From the cell containing the given text, extract its center point as [X, Y] coordinate. 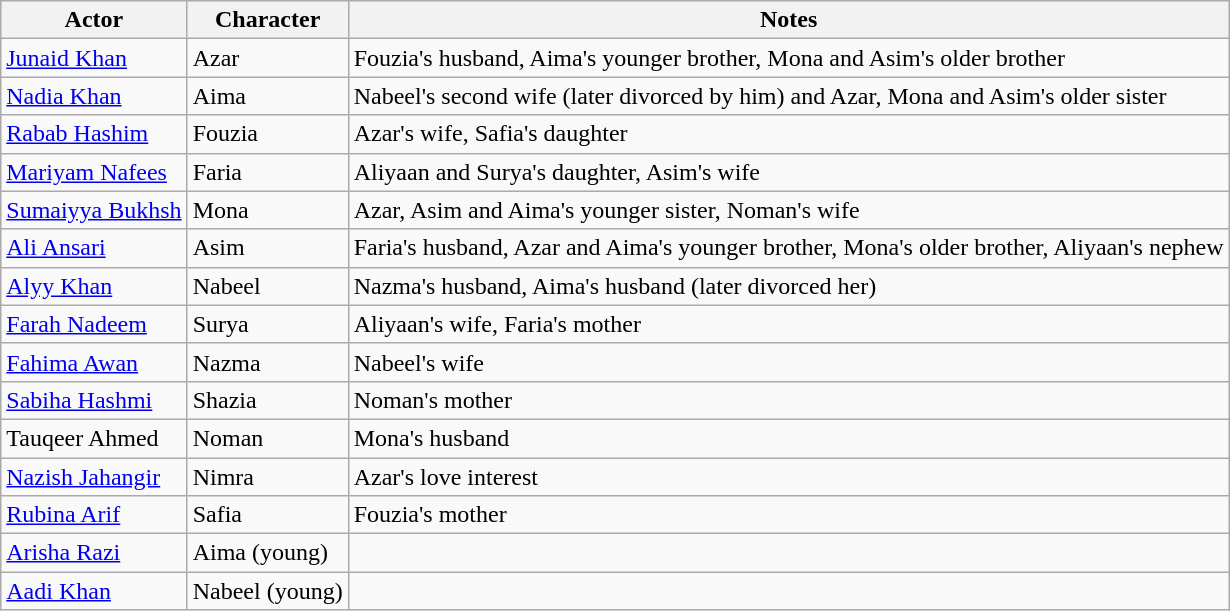
Fouzia [268, 134]
Faria's husband, Azar and Aima's younger brother, Mona's older brother, Aliyaan's nephew [788, 248]
Azar's love interest [788, 477]
Safia [268, 515]
Nabeel (young) [268, 591]
Junaid Khan [94, 58]
Fahima Awan [94, 362]
Noman [268, 438]
Mona [268, 210]
Alyy Khan [94, 286]
Aadi Khan [94, 591]
Asim [268, 248]
Azar [268, 58]
Aliyaan's wife, Faria's mother [788, 324]
Sabiha Hashmi [94, 400]
Notes [788, 20]
Nazma's husband, Aima's husband (later divorced her) [788, 286]
Nadia Khan [94, 96]
Nabeel's second wife (later divorced by him) and Azar, Mona and Asim's older sister [788, 96]
Farah Nadeem [94, 324]
Shazia [268, 400]
Character [268, 20]
Surya [268, 324]
Faria [268, 172]
Tauqeer Ahmed [94, 438]
Nazma [268, 362]
Nazish Jahangir [94, 477]
Aima (young) [268, 553]
Aima [268, 96]
Fouzia's mother [788, 515]
Fouzia's husband, Aima's younger brother, Mona and Asim's older brother [788, 58]
Actor [94, 20]
Nabeel's wife [788, 362]
Ali Ansari [94, 248]
Azar, Asim and Aima's younger sister, Noman's wife [788, 210]
Arisha Razi [94, 553]
Rabab Hashim [94, 134]
Rubina Arif [94, 515]
Aliyaan and Surya's daughter, Asim's wife [788, 172]
Mariyam Nafees [94, 172]
Mona's husband [788, 438]
Nimra [268, 477]
Noman's mother [788, 400]
Sumaiyya Bukhsh [94, 210]
Azar's wife, Safia's daughter [788, 134]
Nabeel [268, 286]
